Detect which cell encompasses the target text, then output its [x, y] center coordinate. 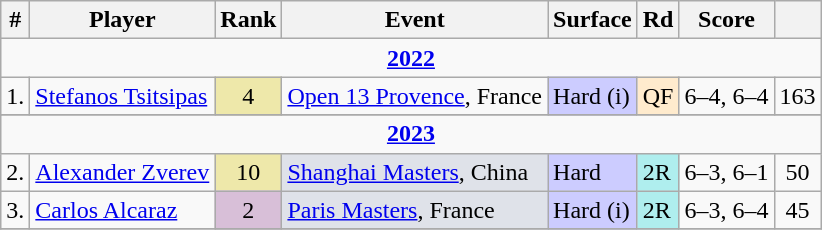
2023 [411, 134]
Shanghai Masters, China [415, 172]
Rank [248, 20]
2 [248, 210]
6–3, 6–1 [726, 172]
Rd [658, 20]
Event [415, 20]
45 [798, 210]
Surface [593, 20]
3. [16, 210]
163 [798, 96]
Open 13 Provence, France [415, 96]
Paris Masters, France [415, 210]
Score [726, 20]
Alexander Zverev [122, 172]
1. [16, 96]
50 [798, 172]
6–3, 6–4 [726, 210]
Stefanos Tsitsipas [122, 96]
# [16, 20]
10 [248, 172]
6–4, 6–4 [726, 96]
2. [16, 172]
4 [248, 96]
2022 [411, 58]
QF [658, 96]
Player [122, 20]
Hard [593, 172]
Carlos Alcaraz [122, 210]
